Detect which cell encompasses the target text, then output its [X, Y] center coordinate. 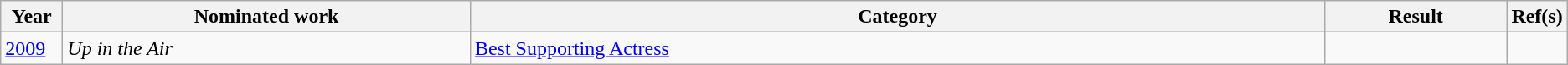
Category [897, 17]
Year [32, 17]
Best Supporting Actress [897, 48]
Nominated work [266, 17]
2009 [32, 48]
Ref(s) [1537, 17]
Result [1416, 17]
Up in the Air [266, 48]
